Scan for the cell matching the given text and deliver its [x, y] coordinate at center. 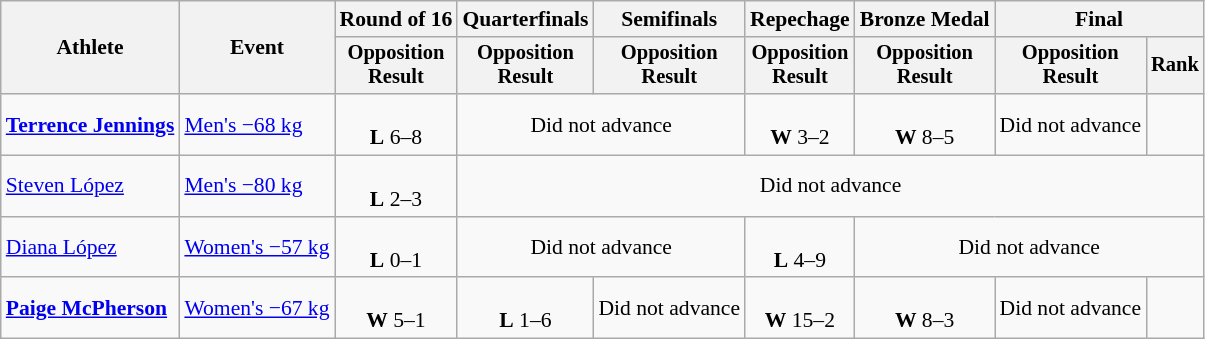
Event [256, 48]
Women's −57 kg [256, 248]
W 8–3 [925, 308]
W 8–5 [925, 124]
L 0–1 [396, 248]
Paige McPherson [90, 308]
Bronze Medal [925, 19]
Men's −80 kg [256, 186]
Quarterfinals [525, 19]
Diana López [90, 248]
L 6–8 [396, 124]
Semifinals [669, 19]
Women's −67 kg [256, 308]
W 15–2 [800, 308]
W 5–1 [396, 308]
Terrence Jennings [90, 124]
Round of 16 [396, 19]
Athlete [90, 48]
Men's −68 kg [256, 124]
Steven López [90, 186]
L 4–9 [800, 248]
Repechage [800, 19]
L 1–6 [525, 308]
W 3–2 [800, 124]
Final [1098, 19]
L 2–3 [396, 186]
Rank [1175, 66]
